Capture the cell that displays the provided text and extract its (x, y) central coordinate. 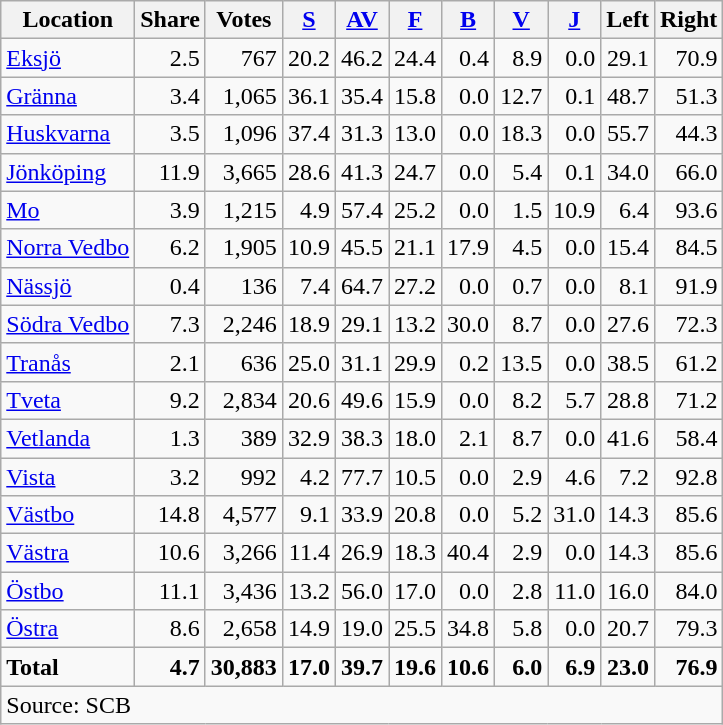
92.8 (688, 477)
Votes (244, 20)
8.2 (522, 400)
71.2 (688, 400)
16.0 (628, 591)
15.9 (416, 400)
AV (362, 20)
18.0 (416, 438)
3.4 (170, 96)
13.0 (416, 134)
15.8 (416, 96)
21.1 (416, 248)
9.1 (308, 515)
66.0 (688, 172)
Östbo (68, 591)
51.3 (688, 96)
136 (244, 286)
34.8 (468, 629)
48.7 (628, 96)
49.6 (362, 400)
2.8 (522, 591)
3,665 (244, 172)
5.4 (522, 172)
1,065 (244, 96)
4.9 (308, 210)
27.2 (416, 286)
91.9 (688, 286)
20.2 (308, 58)
25.2 (416, 210)
0.2 (468, 362)
40.4 (468, 553)
Mo (68, 210)
58.4 (688, 438)
10.5 (416, 477)
14.8 (170, 515)
19.0 (362, 629)
2.5 (170, 58)
64.7 (362, 286)
36.1 (308, 96)
79.3 (688, 629)
6.2 (170, 248)
39.7 (362, 667)
46.2 (362, 58)
Left (628, 20)
37.4 (308, 134)
25.5 (416, 629)
12.7 (522, 96)
29.9 (416, 362)
Tveta (68, 400)
Västbo (68, 515)
7.2 (628, 477)
S (308, 20)
76.9 (688, 667)
41.6 (628, 438)
4.2 (308, 477)
84.5 (688, 248)
38.5 (628, 362)
636 (244, 362)
31.1 (362, 362)
4.5 (522, 248)
41.3 (362, 172)
72.3 (688, 324)
3.5 (170, 134)
8.9 (522, 58)
3,266 (244, 553)
7.3 (170, 324)
6.0 (522, 667)
389 (244, 438)
8.6 (170, 629)
8.1 (628, 286)
18.9 (308, 324)
28.8 (628, 400)
26.9 (362, 553)
24.4 (416, 58)
B (468, 20)
20.6 (308, 400)
30.0 (468, 324)
57.4 (362, 210)
13.5 (522, 362)
5.7 (574, 400)
77.7 (362, 477)
Södra Vedbo (68, 324)
1,905 (244, 248)
992 (244, 477)
6.9 (574, 667)
1,096 (244, 134)
70.9 (688, 58)
45.5 (362, 248)
3.2 (170, 477)
14.9 (308, 629)
34.0 (628, 172)
24.7 (416, 172)
Huskvarna (68, 134)
25.0 (308, 362)
11.0 (574, 591)
Nässjö (68, 286)
Vetlanda (68, 438)
J (574, 20)
17.9 (468, 248)
Location (68, 20)
15.4 (628, 248)
Östra (68, 629)
30,883 (244, 667)
Gränna (68, 96)
31.0 (574, 515)
Jönköping (68, 172)
4,577 (244, 515)
11.9 (170, 172)
2,834 (244, 400)
Tranås (68, 362)
767 (244, 58)
4.7 (170, 667)
38.3 (362, 438)
Right (688, 20)
35.4 (362, 96)
23.0 (628, 667)
4.6 (574, 477)
11.4 (308, 553)
1,215 (244, 210)
56.0 (362, 591)
28.6 (308, 172)
0.7 (522, 286)
1.5 (522, 210)
Share (170, 20)
84.0 (688, 591)
33.9 (362, 515)
55.7 (628, 134)
Eksjö (68, 58)
Total (68, 667)
1.3 (170, 438)
31.3 (362, 134)
3,436 (244, 591)
61.2 (688, 362)
3.9 (170, 210)
Source: SCB (362, 705)
9.2 (170, 400)
27.6 (628, 324)
11.1 (170, 591)
7.4 (308, 286)
20.8 (416, 515)
2,658 (244, 629)
93.6 (688, 210)
20.7 (628, 629)
44.3 (688, 134)
32.9 (308, 438)
5.2 (522, 515)
6.4 (628, 210)
Västra (68, 553)
2,246 (244, 324)
V (522, 20)
F (416, 20)
19.6 (416, 667)
Vista (68, 477)
Norra Vedbo (68, 248)
5.8 (522, 629)
